Return [x, y] of the center of cell containing provided text 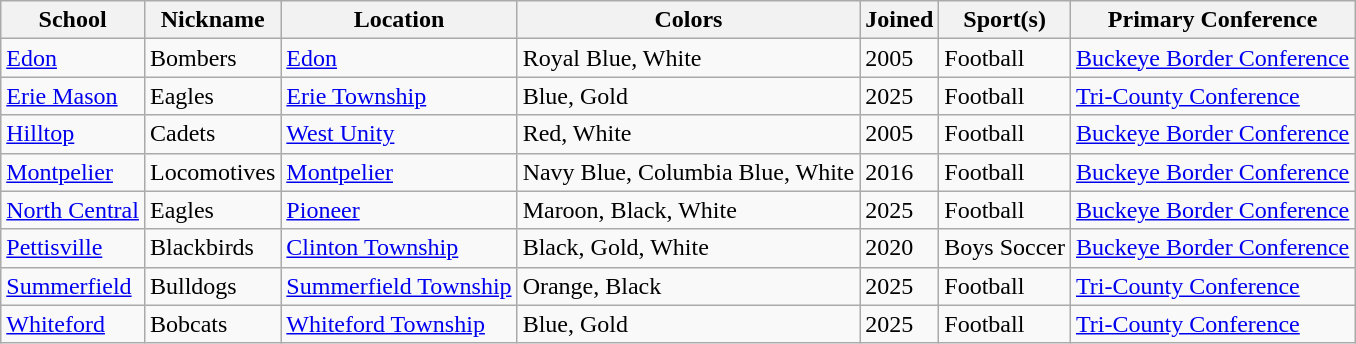
Orange, Black [688, 286]
Summerfield Township [399, 286]
Nickname [212, 20]
North Central [73, 210]
Whiteford Township [399, 324]
Hilltop [73, 134]
Erie Township [399, 96]
Maroon, Black, White [688, 210]
Bobcats [212, 324]
Black, Gold, White [688, 248]
Navy Blue, Columbia Blue, White [688, 172]
Erie Mason [73, 96]
School [73, 20]
2020 [900, 248]
Pettisville [73, 248]
Summerfield [73, 286]
Cadets [212, 134]
Primary Conference [1212, 20]
Whiteford [73, 324]
West Unity [399, 134]
Sport(s) [1005, 20]
Red, White [688, 134]
Location [399, 20]
Boys Soccer [1005, 248]
Clinton Township [399, 248]
Locomotives [212, 172]
Colors [688, 20]
Blackbirds [212, 248]
Bombers [212, 58]
Royal Blue, White [688, 58]
2016 [900, 172]
Bulldogs [212, 286]
Joined [900, 20]
Pioneer [399, 210]
